Provide the (X, Y) coordinate of the cell's center where the given text is located.  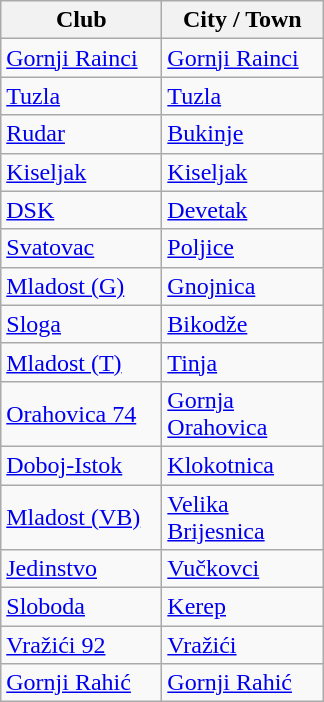
Velika Brijesnica (242, 516)
DSK (82, 210)
Tinja (242, 362)
Vražići (242, 645)
Sloga (82, 324)
Kerep (242, 607)
Rudar (82, 134)
Club (82, 20)
Mladost (G) (82, 286)
Jedinstvo (82, 569)
Orahovica 74 (82, 414)
Mladost (VB) (82, 516)
Vučkovci (242, 569)
Vražići 92 (82, 645)
Mladost (T) (82, 362)
Bukinje (242, 134)
Doboj-Istok (82, 465)
Sloboda (82, 607)
Gornja Orahovica (242, 414)
Bikodže (242, 324)
City / Town (242, 20)
Devetak (242, 210)
Klokotnica (242, 465)
Svatovac (82, 248)
Poljice (242, 248)
Gnojnica (242, 286)
